Return the [x, y] coordinate for the center point of the cell that contains the specified text.  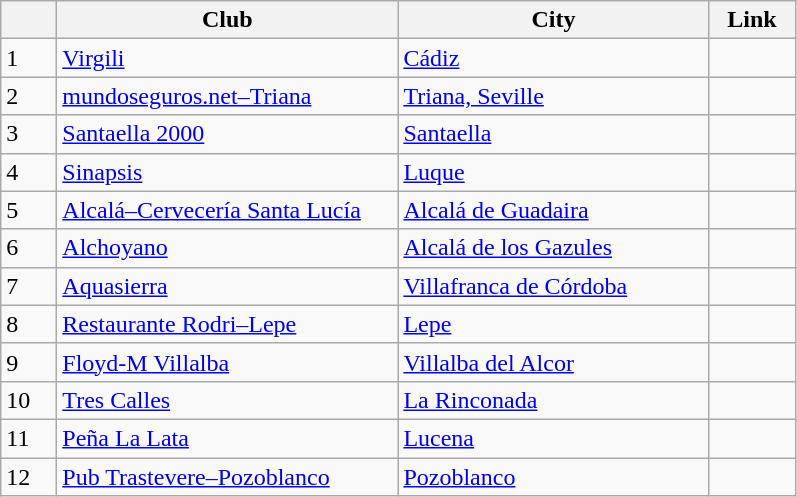
12 [29, 477]
4 [29, 172]
La Rinconada [554, 400]
Restaurante Rodri–Lepe [228, 324]
Luque [554, 172]
Sinapsis [228, 172]
Villalba del Alcor [554, 362]
Peña La Lata [228, 438]
Santaella 2000 [228, 134]
Pub Trastevere–Pozoblanco [228, 477]
City [554, 20]
Pozoblanco [554, 477]
Alcalá–Cervecería Santa Lucía [228, 210]
Cádiz [554, 58]
8 [29, 324]
Lepe [554, 324]
Alchoyano [228, 248]
mundoseguros.net–Triana [228, 96]
5 [29, 210]
Link [752, 20]
3 [29, 134]
10 [29, 400]
1 [29, 58]
7 [29, 286]
Lucena [554, 438]
Alcalá de los Gazules [554, 248]
6 [29, 248]
Villafranca de Córdoba [554, 286]
Triana, Seville [554, 96]
Virgili [228, 58]
Alcalá de Guadaira [554, 210]
Aquasierra [228, 286]
2 [29, 96]
Floyd-M Villalba [228, 362]
Santaella [554, 134]
Club [228, 20]
Tres Calles [228, 400]
9 [29, 362]
11 [29, 438]
